Return (x, y) of the center of cell containing provided text 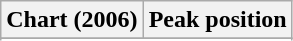
Chart (2006) (72, 20)
Peak position (218, 20)
